Scan for the cell matching the given text and deliver its (X, Y) coordinate at center. 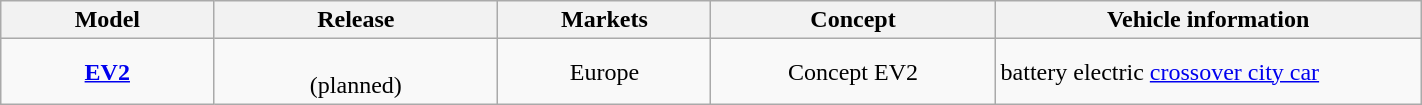
battery electric crossover city car (1208, 72)
Release (356, 20)
Europe (604, 72)
Model (108, 20)
Vehicle information (1208, 20)
Concept EV2 (853, 72)
EV2 (108, 72)
Concept (853, 20)
(planned) (356, 72)
Markets (604, 20)
